Provide the [x, y] coordinate of the cell's center where the given text is located.  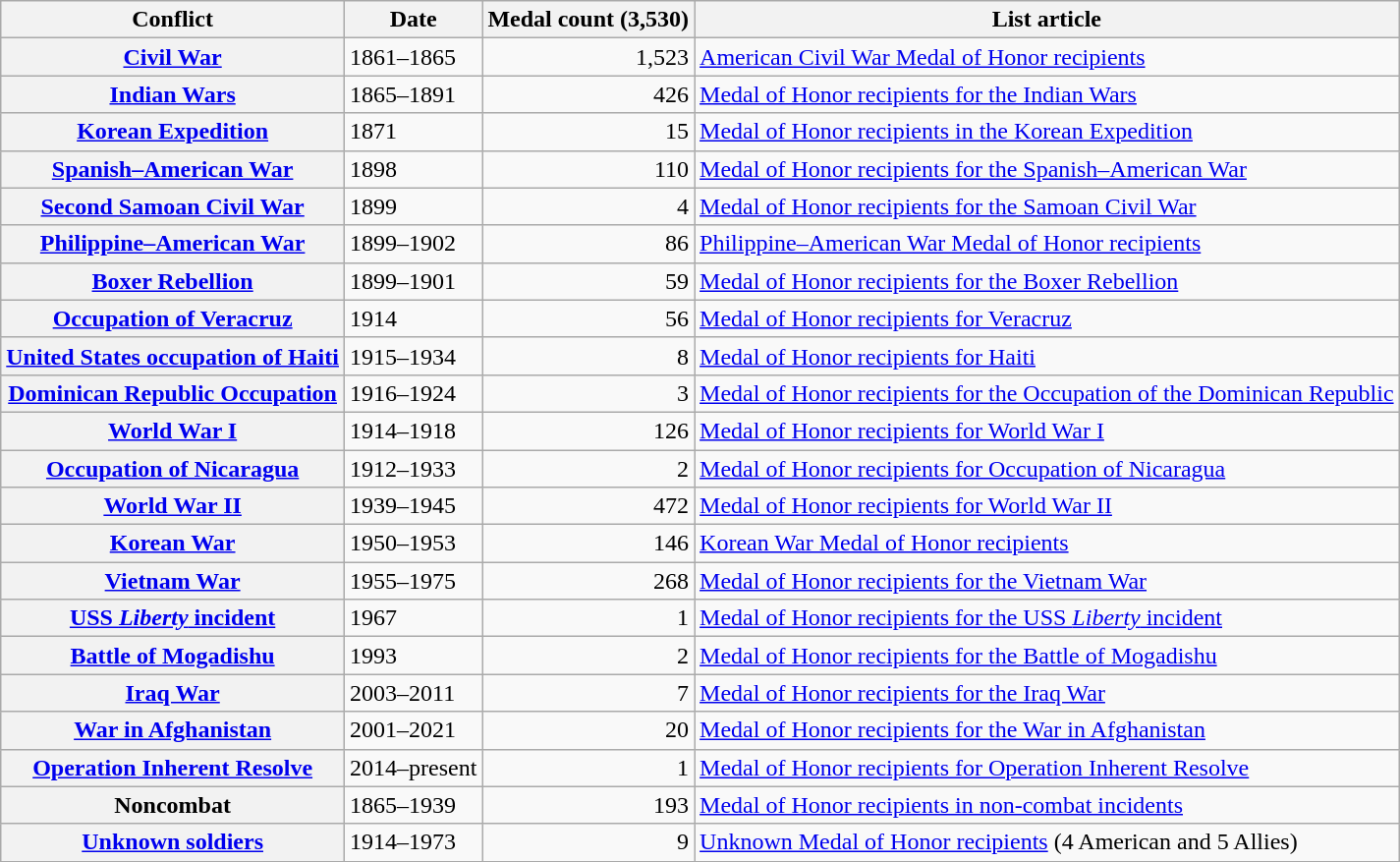
Battle of Mogadishu [173, 656]
426 [588, 94]
1955–1975 [413, 581]
Occupation of Veracruz [173, 318]
Philippine–American War Medal of Honor recipients [1047, 244]
1950–1953 [413, 544]
1993 [413, 656]
1916–1924 [413, 393]
Noncombat [173, 805]
Medal of Honor recipients in the Korean Expedition [1047, 132]
Medal of Honor recipients for Occupation of Nicaragua [1047, 469]
1912–1933 [413, 469]
Medal of Honor recipients for the Indian Wars [1047, 94]
Medal of Honor recipients for World War II [1047, 506]
Indian Wars [173, 94]
World War II [173, 506]
8 [588, 356]
Medal of Honor recipients for the Occupation of the Dominican Republic [1047, 393]
2003–2011 [413, 693]
List article [1047, 20]
War in Afghanistan [173, 730]
86 [588, 244]
Medal of Honor recipients for the War in Afghanistan [1047, 730]
Civil War [173, 57]
Medal of Honor recipients for the Samoan Civil War [1047, 206]
World War I [173, 431]
Medal of Honor recipients for Haiti [1047, 356]
4 [588, 206]
1871 [413, 132]
Korean Expedition [173, 132]
193 [588, 805]
Korean War Medal of Honor recipients [1047, 544]
1899–1902 [413, 244]
Spanish–American War [173, 169]
Iraq War [173, 693]
110 [588, 169]
7 [588, 693]
Unknown Medal of Honor recipients (4 American and 5 Allies) [1047, 842]
3 [588, 393]
Medal of Honor recipients for the Vietnam War [1047, 581]
Second Samoan Civil War [173, 206]
2014–present [413, 768]
Conflict [173, 20]
Boxer Rebellion [173, 281]
Medal of Honor recipients for the Iraq War [1047, 693]
Medal of Honor recipients for the Boxer Rebellion [1047, 281]
Unknown soldiers [173, 842]
Dominican Republic Occupation [173, 393]
American Civil War Medal of Honor recipients [1047, 57]
146 [588, 544]
1939–1945 [413, 506]
126 [588, 431]
1865–1891 [413, 94]
Vietnam War [173, 581]
Medal of Honor recipients for Operation Inherent Resolve [1047, 768]
1861–1865 [413, 57]
Medal of Honor recipients for the Spanish–American War [1047, 169]
Philippine–American War [173, 244]
1,523 [588, 57]
20 [588, 730]
1914–1973 [413, 842]
United States occupation of Haiti [173, 356]
Medal count (3,530) [588, 20]
Medal of Honor recipients for the USS Liberty incident [1047, 618]
1865–1939 [413, 805]
Medal of Honor recipients in non-combat incidents [1047, 805]
1967 [413, 618]
Occupation of Nicaragua [173, 469]
2001–2021 [413, 730]
268 [588, 581]
Medal of Honor recipients for World War I [1047, 431]
15 [588, 132]
Date [413, 20]
Medal of Honor recipients for the Battle of Mogadishu [1047, 656]
1899–1901 [413, 281]
1915–1934 [413, 356]
472 [588, 506]
Medal of Honor recipients for Veracruz [1047, 318]
USS Liberty incident [173, 618]
1899 [413, 206]
9 [588, 842]
56 [588, 318]
59 [588, 281]
1914–1918 [413, 431]
Operation Inherent Resolve [173, 768]
1914 [413, 318]
1898 [413, 169]
Korean War [173, 544]
